Detect which cell encompasses the target text, then output its (x, y) center coordinate. 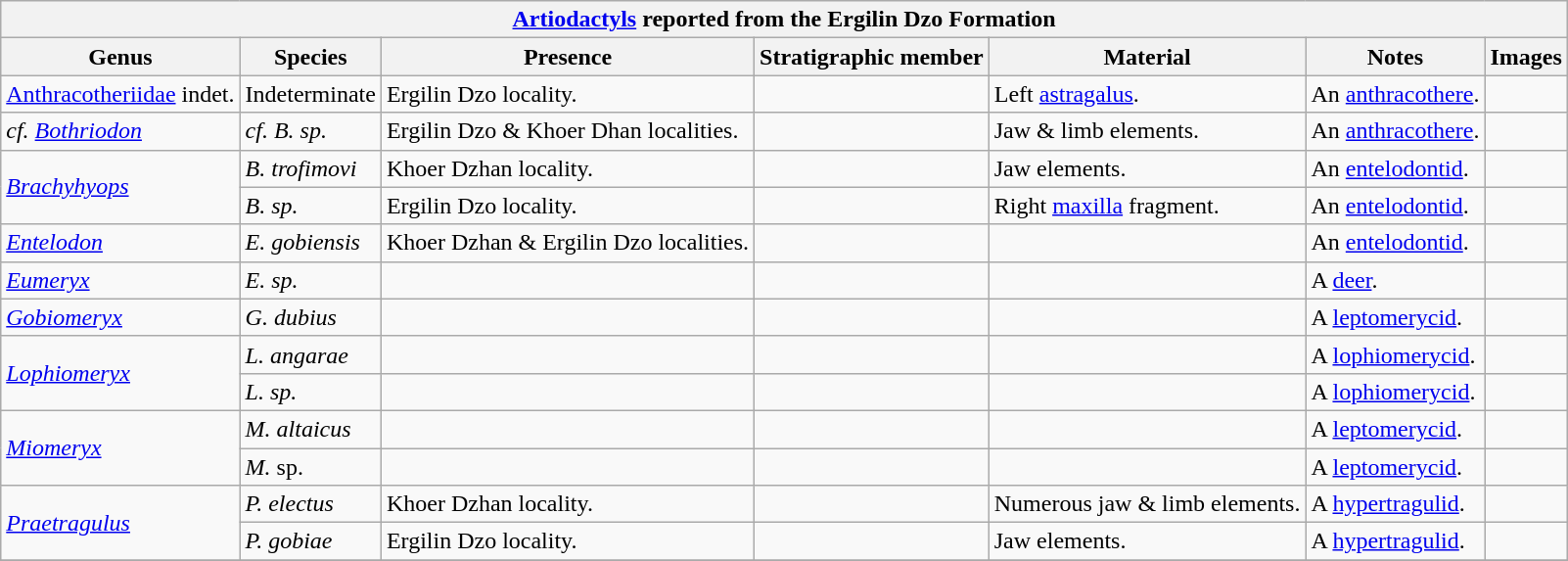
Presence (568, 57)
Genus (120, 57)
Khoer Dzhan & Ergilin Dzo localities. (568, 243)
M. altaicus (310, 429)
M. sp. (310, 467)
Right maxilla fragment. (1147, 206)
Stratigraphic member (872, 57)
E. sp. (310, 280)
Praetragulus (120, 523)
E. gobiensis (310, 243)
P. gobiae (310, 541)
Miomeryx (120, 447)
A deer. (1396, 280)
Indeterminate (310, 94)
Entelodon (120, 243)
Images (1526, 57)
G. dubius (310, 317)
L. angarae (310, 354)
Notes (1396, 57)
cf. Bothriodon (120, 131)
Lophiomeryx (120, 373)
Ergilin Dzo & Khoer Dhan localities. (568, 131)
B. trofimovi (310, 168)
Material (1147, 57)
Anthracotheriidae indet. (120, 94)
Gobiomeryx (120, 317)
Species (310, 57)
Left astragalus. (1147, 94)
Numerous jaw & limb elements. (1147, 504)
B. sp. (310, 206)
Brachyhyops (120, 187)
Artiodactyls reported from the Ergilin Dzo Formation (785, 20)
Eumeryx (120, 280)
Jaw & limb elements. (1147, 131)
L. sp. (310, 392)
cf. B. sp. (310, 131)
P. electus (310, 504)
